Return [X, Y] of the center of cell containing provided text 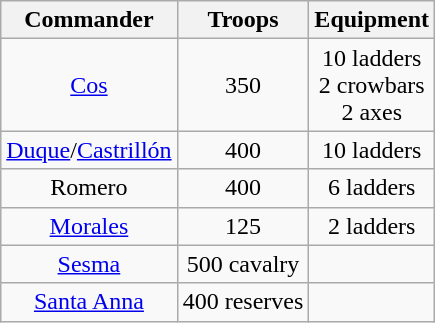
Duque/Castrillón [89, 150]
Equipment [372, 20]
400 reserves [243, 302]
10 ladders2 crowbars2 axes [372, 85]
500 cavalry [243, 264]
6 ladders [372, 188]
Troops [243, 20]
Morales [89, 226]
125 [243, 226]
2 ladders [372, 226]
Commander [89, 20]
Santa Anna [89, 302]
10 ladders [372, 150]
350 [243, 85]
Romero [89, 188]
Sesma [89, 264]
Cos [89, 85]
